Find where the given text appears and provide that cell's center as (x, y) coordinate. 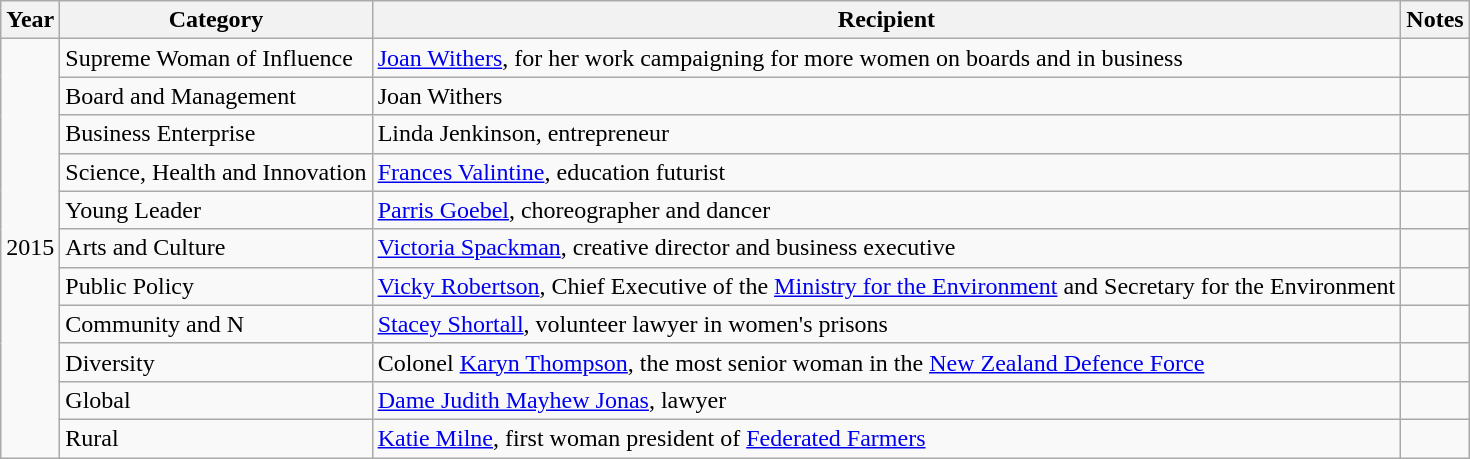
Science, Health and Innovation (216, 172)
Public Policy (216, 286)
Katie Milne, first woman president of Federated Farmers (886, 438)
Category (216, 20)
Colonel Karyn Thompson, the most senior woman in the New Zealand Defence Force (886, 362)
Frances Valintine, education futurist (886, 172)
Dame Judith Mayhew Jonas, lawyer (886, 400)
Rural (216, 438)
Community and N (216, 324)
Supreme Woman of Influence (216, 58)
Diversity (216, 362)
Linda Jenkinson, entrepreneur (886, 134)
Parris Goebel, choreographer and dancer (886, 210)
Vicky Robertson, Chief Executive of the Ministry for the Environment and Secretary for the Environment (886, 286)
Board and Management (216, 96)
Recipient (886, 20)
Joan Withers (886, 96)
Young Leader (216, 210)
2015 (30, 248)
Arts and Culture (216, 248)
Stacey Shortall, volunteer lawyer in women's prisons (886, 324)
Notes (1435, 20)
Joan Withers, for her work campaigning for more women on boards and in business (886, 58)
Global (216, 400)
Victoria Spackman, creative director and business executive (886, 248)
Year (30, 20)
Business Enterprise (216, 134)
